Capture the cell that displays the provided text and extract its (X, Y) central coordinate. 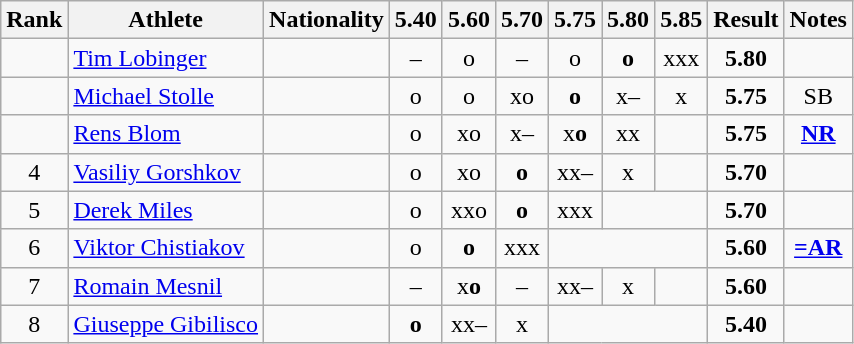
Rank (34, 20)
Notes (818, 20)
Giuseppe Gibilisco (166, 324)
xxo (468, 210)
xx (628, 134)
NR (818, 134)
Derek Miles (166, 210)
Tim Lobinger (166, 58)
Vasiliy Gorshkov (166, 172)
Rens Blom (166, 134)
=AR (818, 248)
6 (34, 248)
Athlete (166, 20)
7 (34, 286)
Michael Stolle (166, 96)
Viktor Chistiakov (166, 248)
SB (818, 96)
5.85 (682, 20)
Nationality (327, 20)
Romain Mesnil (166, 286)
Result (746, 20)
4 (34, 172)
8 (34, 324)
5 (34, 210)
